Pinpoint the cell where the given text exists, returning its [x, y] midpoint coordinate. 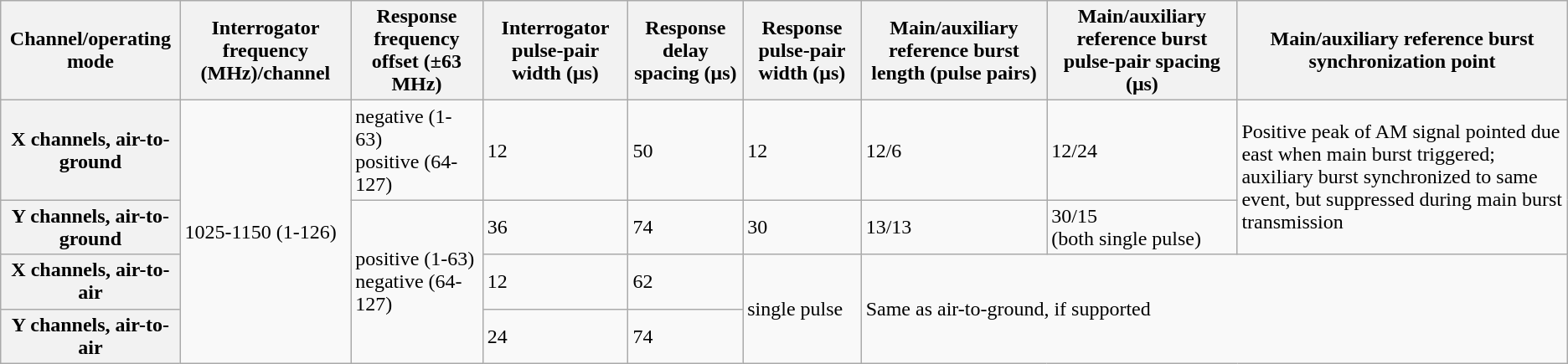
single pulse [802, 309]
12/6 [954, 151]
62 [685, 281]
12/24 [1142, 151]
Y channels, air-to-air [90, 336]
24 [555, 336]
Interrogator frequency (MHz)/channel [266, 50]
Interrogator pulse-pair width (μs) [555, 50]
X channels, air-to-air [90, 281]
negative (1-63)positive (64-127) [417, 151]
Main/auxiliary reference burst length (pulse pairs) [954, 50]
Response delay spacing (μs) [685, 50]
positive (1-63)negative (64-127) [417, 281]
Channel/operating mode [90, 50]
Response frequency offset (±63 MHz) [417, 50]
30 [802, 228]
13/13 [954, 228]
X channels, air-to-ground [90, 151]
36 [555, 228]
30/15 (both single pulse) [1142, 228]
Same as air-to-ground, if supported [1215, 309]
Y channels, air-to-ground [90, 228]
50 [685, 151]
1025-1150 (1-126) [266, 232]
Main/auxiliary reference burst synchronization point [1402, 50]
Main/auxiliary reference burst pulse-pair spacing (μs) [1142, 50]
Response pulse-pair width (μs) [802, 50]
